Provide the (x, y) coordinate of the cell's center where the given text is located.  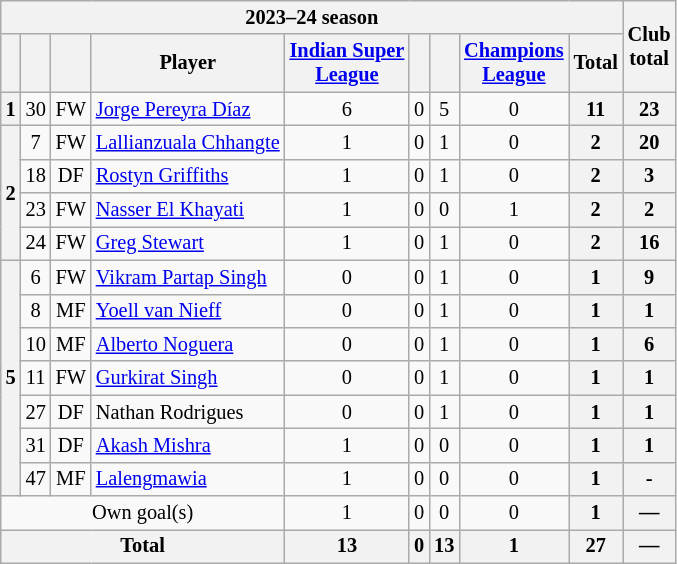
Jorge Pereyra Díaz (188, 109)
Nathan Rodrigues (188, 412)
10 (36, 344)
Yoell van Nieff (188, 311)
47 (36, 479)
30 (36, 109)
Alberto Noguera (188, 344)
Lalengmawia (188, 479)
8 (36, 311)
20 (650, 142)
Indian SuperLeague (348, 63)
- (650, 479)
Clubtotal (650, 46)
3 (650, 176)
Gurkirat Singh (188, 378)
16 (650, 243)
7 (36, 142)
24 (36, 243)
31 (36, 445)
Own goal(s) (143, 513)
Rostyn Griffiths (188, 176)
9 (650, 277)
ChampionsLeague (514, 63)
Lallianzuala Chhangte (188, 142)
Akash Mishra (188, 445)
2023–24 season (312, 17)
Nasser El Khayati (188, 210)
Vikram Partap Singh (188, 277)
18 (36, 176)
Greg Stewart (188, 243)
Player (188, 63)
